Extract the (X, Y) coordinate from the center of the cell holding the provided text.  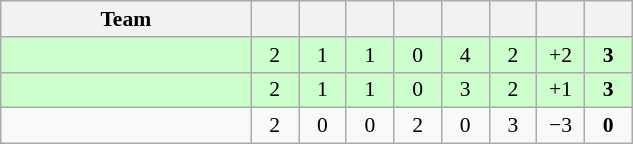
−3 (561, 126)
+2 (561, 55)
Team (126, 19)
+1 (561, 90)
4 (465, 55)
